From the cell containing the given text, extract its center point as [X, Y] coordinate. 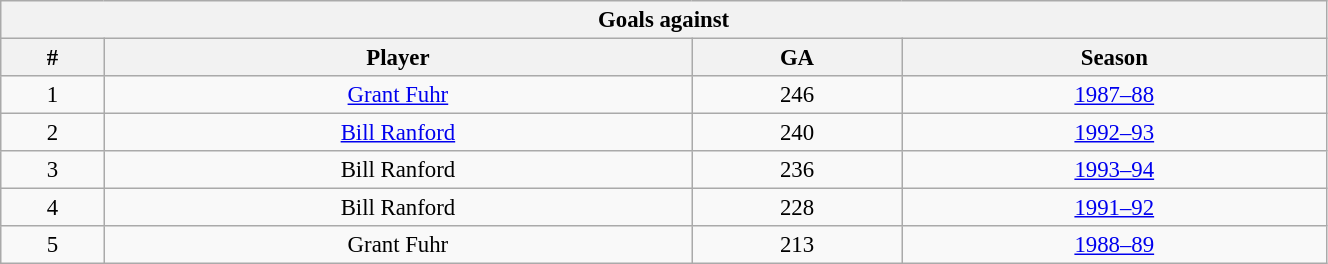
1988–89 [1114, 245]
1 [52, 95]
1987–88 [1114, 95]
1992–93 [1114, 133]
2 [52, 133]
236 [797, 170]
5 [52, 245]
GA [797, 58]
246 [797, 95]
Season [1114, 58]
228 [797, 208]
4 [52, 208]
Goals against [664, 20]
213 [797, 245]
1993–94 [1114, 170]
# [52, 58]
1991–92 [1114, 208]
240 [797, 133]
3 [52, 170]
Player [398, 58]
